Locate the cell with the specified text and output its (x, y) center coordinate. 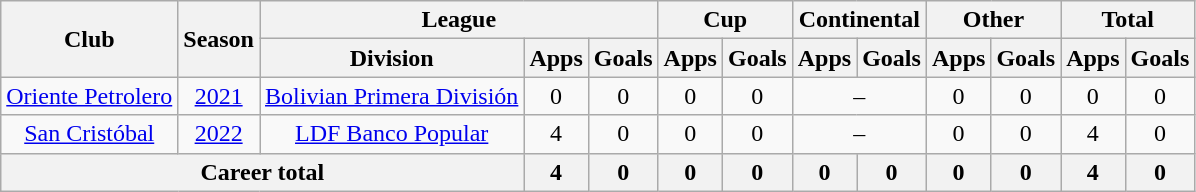
Club (90, 39)
San Cristóbal (90, 134)
Cup (725, 20)
Division (392, 58)
Other (993, 20)
League (460, 20)
Total (1128, 20)
LDF Banco Popular (392, 134)
Continental (859, 20)
Bolivian Primera División (392, 96)
2022 (219, 134)
2021 (219, 96)
Oriente Petrolero (90, 96)
Season (219, 39)
Career total (262, 172)
